Find where the given text appears and provide that cell's center as [X, Y] coordinate. 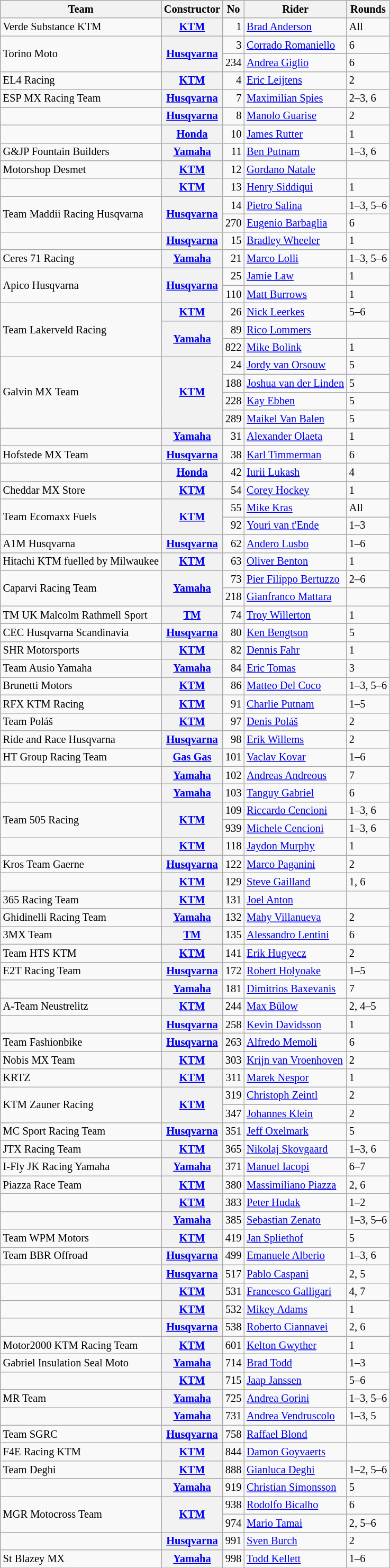
14 [233, 205]
Sven Burch [295, 1541]
Krijn van Vroenhoven [295, 1060]
James Rutter [295, 134]
Cheddar MX Store [81, 490]
F4E Racing KTM [81, 1452]
Maikel Van Balen [295, 419]
Oliver Benton [295, 561]
2, 5–6 [368, 1523]
102 [233, 775]
Gabriel Insulation Seal Moto [81, 1363]
Corey Hockey [295, 490]
141 [233, 953]
Brunetti Motors [81, 686]
Manuel Iacopi [295, 1167]
Team [81, 9]
Iurii Lukash [295, 472]
2–3, 6 [368, 98]
Gianfranco Mattara [295, 597]
1–2, 5–6 [368, 1470]
531 [233, 1292]
532 [233, 1309]
21 [233, 259]
Mario Tamai [295, 1523]
Hofstede MX Team [81, 455]
Tanguy Gabriel [295, 793]
92 [233, 525]
Christian Simonsson [295, 1488]
Alessandro Lentini [295, 935]
63 [233, 561]
2–6 [368, 579]
Johannes Klein [295, 1113]
919 [233, 1488]
109 [233, 811]
Eric Leijtens [295, 80]
383 [233, 1202]
Andero Lusbo [295, 543]
731 [233, 1416]
Maximilian Spies [295, 98]
Hitachi KTM fuelled by Milwaukee [81, 561]
Team SGRC [81, 1434]
244 [233, 1007]
St Blazey MX [81, 1558]
Vaclav Kovar [295, 757]
55 [233, 508]
101 [233, 757]
938 [233, 1505]
Mikey Adams [295, 1309]
Corrado Romaniello [295, 45]
KRTZ [81, 1078]
80 [233, 632]
Erik Willems [295, 739]
97 [233, 722]
3MX Team [81, 935]
289 [233, 419]
974 [233, 1523]
Jaap Janssen [295, 1381]
Troy Willerton [295, 615]
303 [233, 1060]
1–2 [368, 1202]
91 [233, 704]
74 [233, 615]
Piazza Race Team [81, 1185]
Rider [295, 9]
188 [233, 383]
Mike Bolink [295, 348]
Brad Todd [295, 1363]
Raffael Blond [295, 1434]
365 Racing Team [81, 900]
6–7 [368, 1167]
Youri van t'Ende [295, 525]
Pietro Salina [295, 205]
Eugenio Barbaglia [295, 223]
10 [233, 134]
Andrea Gorini [295, 1399]
758 [233, 1434]
Nobis MX Team [81, 1060]
Gianluca Deghi [295, 1470]
351 [233, 1131]
42 [233, 472]
132 [233, 918]
MR Team [81, 1399]
RFX KTM Racing [81, 704]
517 [233, 1274]
311 [233, 1078]
24 [233, 365]
Erik Hugyecz [295, 953]
Jeff Oxelmark [295, 1131]
15 [233, 241]
Manolo Guarise [295, 116]
Mike Kras [295, 508]
Team Ausio Yamaha [81, 668]
Team Ecomaxx Fuels [81, 516]
Steve Gailland [295, 882]
715 [233, 1381]
Torino Moto [81, 54]
Eric Tomas [295, 668]
Todd Kellett [295, 1558]
Robert Holyoake [295, 971]
Verde Substance KTM [81, 27]
714 [233, 1363]
Denis Poláš [295, 722]
234 [233, 62]
122 [233, 864]
JTX Racing Team [81, 1149]
380 [233, 1185]
725 [233, 1399]
Gordano Natale [295, 169]
62 [233, 543]
103 [233, 793]
Matt Burrows [295, 294]
Caparvi Racing Team [81, 587]
Team 505 Racing [81, 819]
Ben Putnam [295, 152]
Joel Anton [295, 900]
270 [233, 223]
A1M Husqvarna [81, 543]
419 [233, 1238]
Bradley Wheeler [295, 241]
Jordy van Orsouw [295, 365]
38 [233, 455]
Marek Nespor [295, 1078]
Dimitrios Baxevanis [295, 989]
844 [233, 1452]
Dennis Fahr [295, 650]
Ceres 71 Racing [81, 259]
888 [233, 1470]
991 [233, 1541]
Pablo Caspani [295, 1274]
131 [233, 900]
129 [233, 882]
11 [233, 152]
Ghidinelli Racing Team [81, 918]
Alfredo Memoli [295, 1042]
Team WPM Motors [81, 1238]
No [233, 9]
Jan Spliethof [295, 1238]
Marco Lolli [295, 259]
CEC Husqvarna Scandinavia [81, 632]
Emanuele Alberio [295, 1256]
Massimiliano Piazza [295, 1185]
218 [233, 597]
135 [233, 935]
73 [233, 579]
Nikolaj Skovgaard [295, 1149]
Francesco Galligari [295, 1292]
31 [233, 437]
Alexander Olaeta [295, 437]
Andreas Andreous [295, 775]
Pier Filippo Bertuzzo [295, 579]
Motor2000 KTM Racing Team [81, 1345]
98 [233, 739]
110 [233, 294]
Michele Cencioni [295, 829]
I-Fly JK Racing Yamaha [81, 1167]
13 [233, 187]
1, 6 [368, 882]
Riccardo Cencioni [295, 811]
MGR Motocross Team [81, 1513]
Jamie Law [295, 276]
12 [233, 169]
Kay Ebben [295, 401]
601 [233, 1345]
Joshua van der Linden [295, 383]
26 [233, 312]
82 [233, 650]
Apico Husqvarna [81, 285]
KTM Zauner Racing [81, 1104]
258 [233, 1025]
499 [233, 1256]
Team Lakerveld Racing [81, 329]
Ride and Race Husqvarna [81, 739]
25 [233, 276]
Rounds [368, 9]
347 [233, 1113]
Team BBR Offroad [81, 1256]
Marco Paganini [295, 864]
538 [233, 1327]
Team HTS KTM [81, 953]
Charlie Putnam [295, 704]
E2T Racing Team [81, 971]
Nick Leerkes [295, 312]
1–3, 5 [368, 1416]
Mahy Villanueva [295, 918]
Christoph Zeintl [295, 1095]
G&JP Fountain Builders [81, 152]
Team Fashionbike [81, 1042]
118 [233, 846]
263 [233, 1042]
ESP MX Racing Team [81, 98]
HT Group Racing Team [81, 757]
Max Bülow [295, 1007]
89 [233, 330]
Peter Hudak [295, 1202]
822 [233, 348]
Andrea Vendruscolo [295, 1416]
Damon Goyvaerts [295, 1452]
365 [233, 1149]
Andrea Giglio [295, 62]
Henry Siddiqui [295, 187]
Kros Team Gaerne [81, 864]
Jaydon Murphy [295, 846]
371 [233, 1167]
998 [233, 1558]
EL4 Racing [81, 80]
Rico Lommers [295, 330]
8 [233, 116]
Matteo Del Coco [295, 686]
181 [233, 989]
Constructor [192, 9]
Ken Bengtson [295, 632]
Kelton Gwyther [295, 1345]
A-Team Neustrelitz [81, 1007]
Rodolfo Bicalho [295, 1505]
Galvin MX Team [81, 392]
2, 5 [368, 1274]
Brad Anderson [295, 27]
Team Maddii Racing Husqvarna [81, 214]
Gas Gas [192, 757]
Karl Timmerman [295, 455]
Kevin Davidsson [295, 1025]
4, 7 [368, 1292]
84 [233, 668]
Roberto Ciannavei [295, 1327]
MC Sport Racing Team [81, 1131]
172 [233, 971]
SHR Motorsports [81, 650]
939 [233, 829]
2, 4–5 [368, 1007]
Motorshop Desmet [81, 169]
Team Deghi [81, 1470]
TM UK Malcolm Rathmell Sport [81, 615]
86 [233, 686]
228 [233, 401]
385 [233, 1220]
Team Poláš [81, 722]
319 [233, 1095]
54 [233, 490]
Sebastian Zenato [295, 1220]
